Capture the cell that displays the provided text and extract its (x, y) central coordinate. 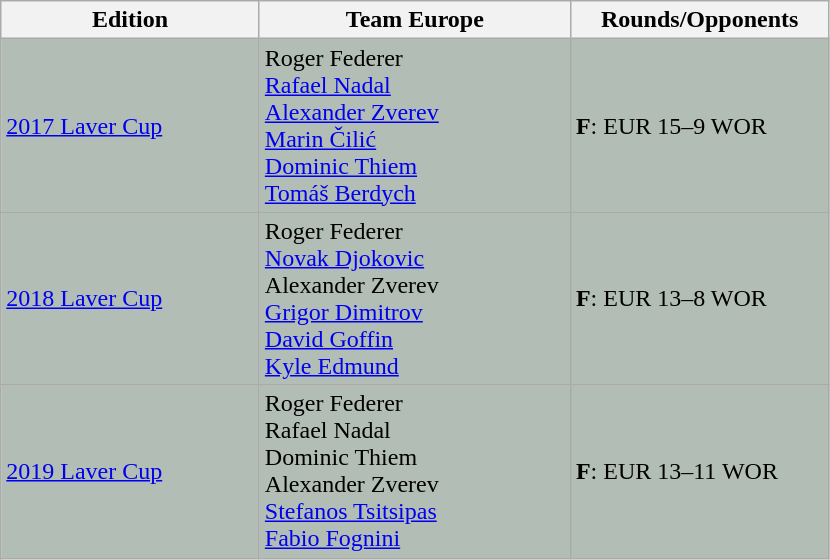
Rounds/Opponents (700, 20)
F: EUR 15–9 WOR (700, 126)
Team Europe (414, 20)
F: EUR 13–8 WOR (700, 298)
2017 Laver Cup (130, 126)
F: EUR 13–11 WOR (700, 472)
2019 Laver Cup (130, 472)
Roger Federer Novak Djokovic Alexander Zverev Grigor Dimitrov David Goffin Kyle Edmund (414, 298)
Edition (130, 20)
2018 Laver Cup (130, 298)
Roger Federer Rafael Nadal Alexander Zverev Marin Čilić Dominic Thiem Tomáš Berdych (414, 126)
Roger Federer Rafael Nadal Dominic Thiem Alexander Zverev Stefanos Tsitsipas Fabio Fognini (414, 472)
